Search for the cell housing the specified text and yield its (x, y) center coordinate. 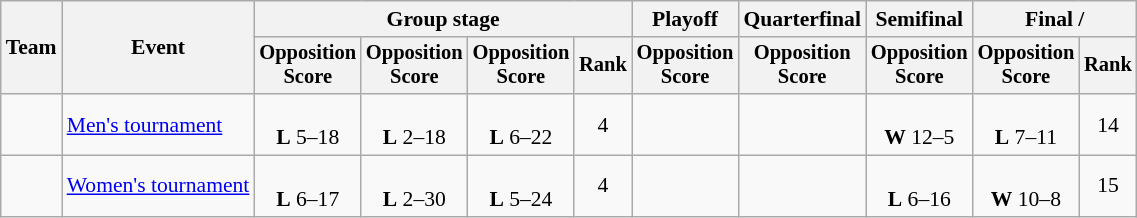
W 12–5 (920, 124)
Playoff (686, 19)
L 2–18 (414, 124)
L 5–18 (308, 124)
L 6–22 (522, 124)
Quarterfinal (802, 19)
Men's tournament (158, 124)
L 6–16 (920, 186)
Team (32, 48)
L 2–30 (414, 186)
Group stage (442, 19)
L 5–24 (522, 186)
Women's tournament (158, 186)
Event (158, 48)
15 (1108, 186)
L 6–17 (308, 186)
14 (1108, 124)
W 10–8 (1026, 186)
Final / (1055, 19)
Semifinal (920, 19)
L 7–11 (1026, 124)
